Determine the [X, Y] coordinate at the center of the cell enclosing the given text.  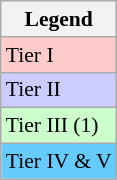
Tier III (1) [59, 126]
Tier II [59, 90]
Legend [59, 19]
Tier IV & V [59, 162]
Tier I [59, 55]
